Provide the [x, y] coordinate of the cell's center where the given text is located.  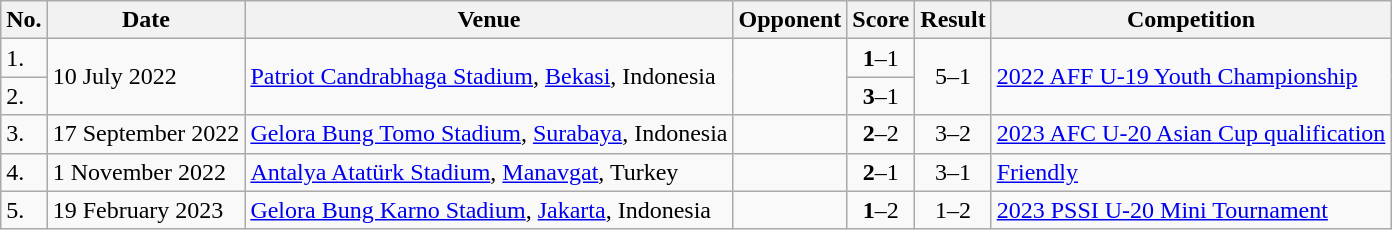
3–2 [953, 134]
4. [24, 172]
1–1 [881, 58]
17 September 2022 [146, 134]
2023 AFC U-20 Asian Cup qualification [1191, 134]
2–2 [881, 134]
Friendly [1191, 172]
3. [24, 134]
1. [24, 58]
Date [146, 20]
Competition [1191, 20]
Antalya Atatürk Stadium, Manavgat, Turkey [489, 172]
No. [24, 20]
Result [953, 20]
Score [881, 20]
1 November 2022 [146, 172]
Patriot Candrabhaga Stadium, Bekasi, Indonesia [489, 77]
10 July 2022 [146, 77]
2. [24, 96]
Venue [489, 20]
19 February 2023 [146, 210]
5–1 [953, 77]
Gelora Bung Tomo Stadium, Surabaya, Indonesia [489, 134]
Opponent [790, 20]
Gelora Bung Karno Stadium, Jakarta, Indonesia [489, 210]
2023 PSSI U-20 Mini Tournament [1191, 210]
5. [24, 210]
2–1 [881, 172]
2022 AFF U-19 Youth Championship [1191, 77]
